Search for the cell housing the specified text and yield its (x, y) center coordinate. 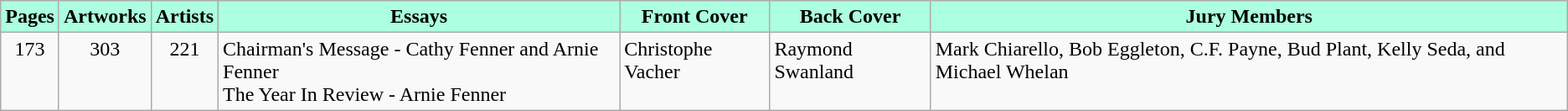
Jury Members (1249, 17)
Chairman's Message - Cathy Fenner and Arnie FennerThe Year In Review - Arnie Fenner (419, 71)
Mark Chiarello, Bob Eggleton, C.F. Payne, Bud Plant, Kelly Seda, and Michael Whelan (1249, 71)
173 (30, 71)
Artworks (105, 17)
Raymond Swanland (850, 71)
303 (105, 71)
221 (184, 71)
Artists (184, 17)
Pages (30, 17)
Front Cover (695, 17)
Essays (419, 17)
Christophe Vacher (695, 71)
Back Cover (850, 17)
